Detect which cell encompasses the target text, then output its (x, y) center coordinate. 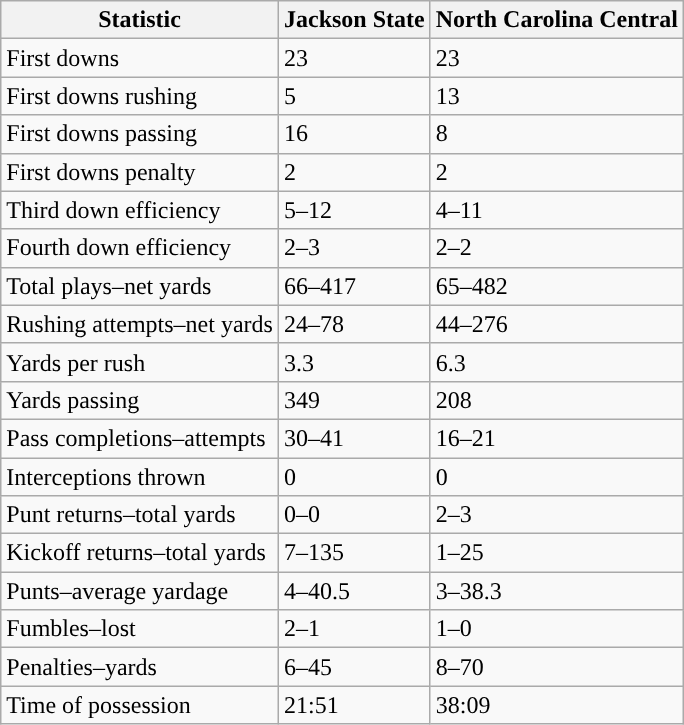
66–417 (354, 286)
0–0 (354, 515)
2–1 (354, 629)
5–12 (354, 210)
6–45 (354, 667)
8 (556, 134)
Fumbles–lost (140, 629)
Fourth down efficiency (140, 248)
16–21 (556, 438)
Total plays–net yards (140, 286)
5 (354, 96)
Time of possession (140, 705)
7–135 (354, 553)
Interceptions thrown (140, 477)
6.3 (556, 362)
First downs (140, 58)
Rushing attempts–net yards (140, 324)
Statistic (140, 20)
349 (354, 400)
208 (556, 400)
24–78 (354, 324)
Third down efficiency (140, 210)
3–38.3 (556, 591)
Penalties–yards (140, 667)
First downs rushing (140, 96)
Jackson State (354, 20)
21:51 (354, 705)
First downs penalty (140, 172)
Punt returns–total yards (140, 515)
2–2 (556, 248)
First downs passing (140, 134)
Kickoff returns–total yards (140, 553)
44–276 (556, 324)
1–0 (556, 629)
38:09 (556, 705)
3.3 (354, 362)
1–25 (556, 553)
65–482 (556, 286)
30–41 (354, 438)
13 (556, 96)
Yards passing (140, 400)
8–70 (556, 667)
16 (354, 134)
Punts–average yardage (140, 591)
Yards per rush (140, 362)
4–11 (556, 210)
North Carolina Central (556, 20)
Pass completions–attempts (140, 438)
4–40.5 (354, 591)
